Detect which cell encompasses the target text, then output its (X, Y) center coordinate. 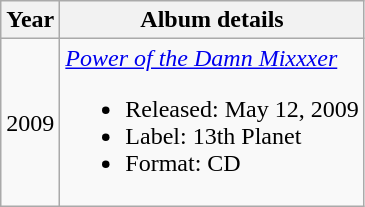
Year (30, 20)
Power of the Damn MixxxerReleased: May 12, 2009Label: 13th PlanetFormat: CD (212, 122)
2009 (30, 122)
Album details (212, 20)
